Find where the given text appears and provide that cell's center as [x, y] coordinate. 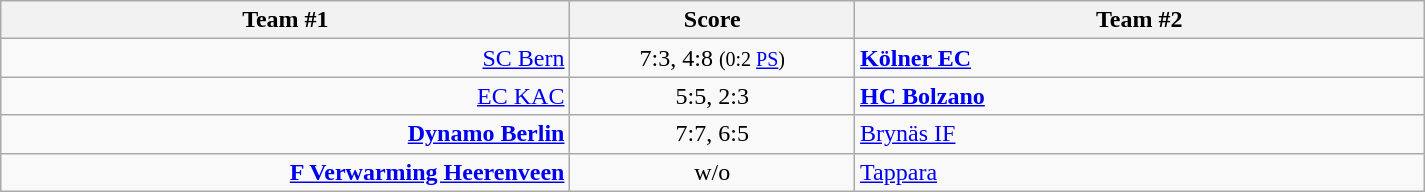
HC Bolzano [1140, 96]
Brynäs IF [1140, 134]
Team #1 [286, 20]
7:7, 6:5 [712, 134]
Tappara [1140, 172]
Kölner EC [1140, 58]
Team #2 [1140, 20]
F Verwarming Heerenveen [286, 172]
w/o [712, 172]
EC KAC [286, 96]
Dynamo Berlin [286, 134]
SC Bern [286, 58]
Score [712, 20]
7:3, 4:8 (0:2 PS) [712, 58]
5:5, 2:3 [712, 96]
